From the cell containing the given text, extract its center point as [x, y] coordinate. 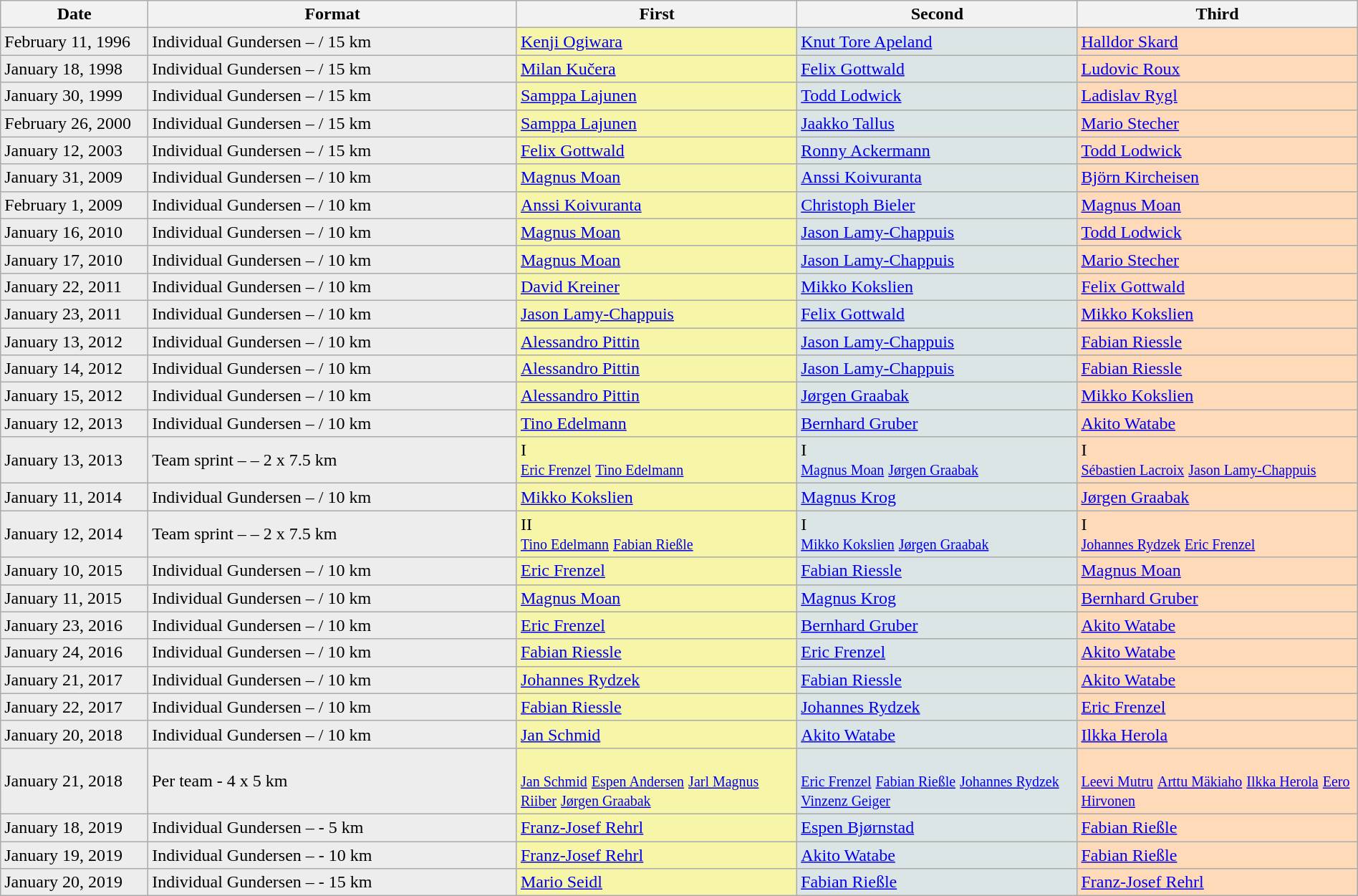
Per team - 4 x 5 km [332, 781]
Date [74, 14]
Ludovic Roux [1218, 69]
January 13, 2012 [74, 342]
Knut Tore Apeland [937, 42]
IITino Edelmann Fabian Rießle [656, 534]
February 11, 1996 [74, 42]
January 11, 2014 [74, 497]
Individual Gundersen – - 5 km [332, 827]
January 11, 2015 [74, 598]
January 17, 2010 [74, 259]
Ladislav Rygl [1218, 96]
Jaakko Tallus [937, 123]
January 20, 2019 [74, 882]
January 23, 2011 [74, 314]
David Kreiner [656, 286]
Björn Kircheisen [1218, 178]
January 12, 2014 [74, 534]
January 22, 2017 [74, 707]
Espen Bjørnstad [937, 827]
Mario Seidl [656, 882]
January 16, 2010 [74, 232]
IMagnus Moan Jørgen Graabak [937, 460]
Individual Gundersen – - 10 km [332, 854]
January 31, 2009 [74, 178]
January 10, 2015 [74, 571]
Individual Gundersen – - 15 km [332, 882]
Halldor Skard [1218, 42]
First [656, 14]
Third [1218, 14]
Jan Schmid Espen Andersen Jarl Magnus Riiber Jørgen Graabak [656, 781]
Kenji Ogiwara [656, 42]
January 21, 2018 [74, 781]
Ronny Ackermann [937, 150]
January 12, 2003 [74, 150]
January 13, 2013 [74, 460]
ISébastien Lacroix Jason Lamy-Chappuis [1218, 460]
Milan Kučera [656, 69]
February 1, 2009 [74, 205]
January 19, 2019 [74, 854]
January 15, 2012 [74, 396]
January 30, 1999 [74, 96]
January 22, 2011 [74, 286]
January 21, 2017 [74, 680]
January 12, 2013 [74, 423]
Second [937, 14]
February 26, 2000 [74, 123]
IEric Frenzel Tino Edelmann [656, 460]
Leevi Mutru Arttu Mäkiaho Ilkka Herola Eero Hirvonen [1218, 781]
January 14, 2012 [74, 369]
IMikko Kokslien Jørgen Graabak [937, 534]
Christoph Bieler [937, 205]
Tino Edelmann [656, 423]
January 23, 2016 [74, 625]
Ilkka Herola [1218, 734]
IJohannes Rydzek Eric Frenzel [1218, 534]
Eric Frenzel Fabian Rießle Johannes Rydzek Vinzenz Geiger [937, 781]
January 18, 2019 [74, 827]
January 24, 2016 [74, 652]
January 20, 2018 [74, 734]
Jan Schmid [656, 734]
January 18, 1998 [74, 69]
Format [332, 14]
